Scan for the cell matching the given text and deliver its [x, y] coordinate at center. 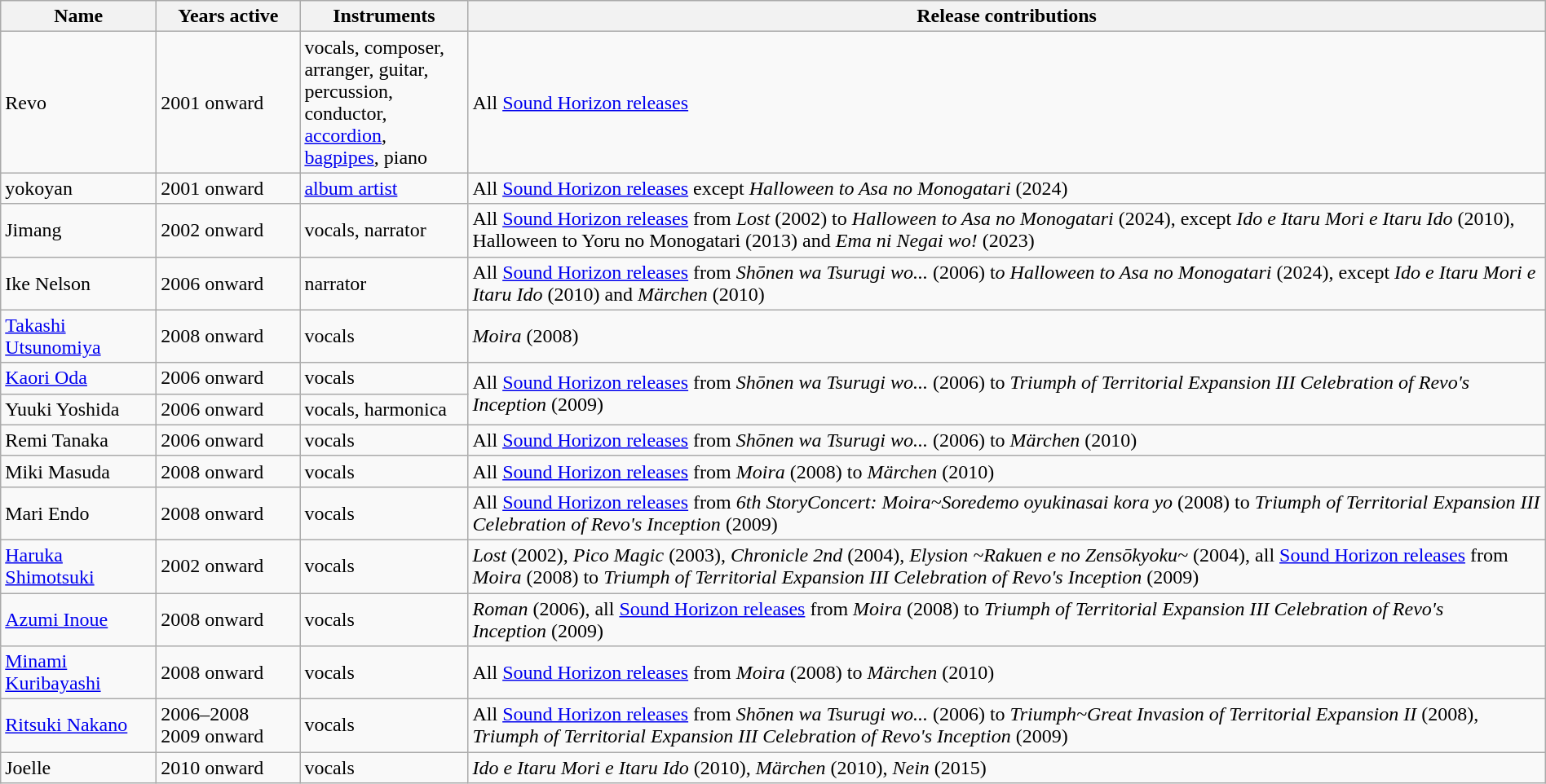
Roman (2006), all Sound Horizon releases from Moira (2008) to Triumph of Territorial Expansion III Celebration of Revo's Inception (2009) [1006, 619]
Ido e Itaru Mori e Itaru Ido (2010), Märchen (2010), Nein (2015) [1006, 768]
Revo [78, 103]
vocals, composer, arranger, guitar, percussion, conductor, accordion, bagpipes, piano [384, 103]
Remi Tanaka [78, 440]
Instruments [384, 16]
Ritsuki Nakano [78, 725]
Yuuki Yoshida [78, 409]
Minami Kuribayashi [78, 673]
2006–2008 2009 onward [228, 725]
Haruka Shimotsuki [78, 566]
2010 onward [228, 768]
Moira (2008) [1006, 336]
All Sound Horizon releases from Shōnen wa Tsurugi wo... (2006) to Triumph of Territorial Expansion III Celebration of Revo's Inception (2009) [1006, 394]
All Sound Horizon releases from Shōnen wa Tsurugi wo... (2006) to Märchen (2010) [1006, 440]
Mari Endo [78, 513]
All Sound Horizon releases [1006, 103]
Years active [228, 16]
vocals, narrator [384, 230]
Release contributions [1006, 16]
narrator [384, 284]
Takashi Utsunomiya [78, 336]
yokoyan [78, 188]
Joelle [78, 768]
Jimang [78, 230]
Kaori Oda [78, 378]
Ike Nelson [78, 284]
album artist [384, 188]
vocals, harmonica [384, 409]
All Sound Horizon releases except Halloween to Asa no Monogatari (2024) [1006, 188]
Miki Masuda [78, 471]
Name [78, 16]
Azumi Inoue [78, 619]
